Determine the (x, y) coordinate at the center of the cell enclosing the given text.  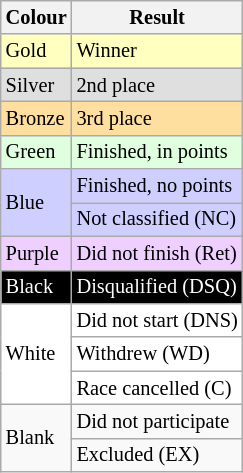
Winner (158, 51)
Withdrew (WD) (158, 354)
Disqualified (DSQ) (158, 287)
Black (36, 287)
Purple (36, 253)
Colour (36, 17)
Silver (36, 85)
3rd place (158, 118)
Gold (36, 51)
Green (36, 152)
White (36, 354)
Did not finish (Ret) (158, 253)
Finished, no points (158, 186)
Finished, in points (158, 152)
Race cancelled (C) (158, 388)
Not classified (NC) (158, 219)
Excluded (EX) (158, 455)
Blank (36, 438)
Result (158, 17)
Did not start (DNS) (158, 320)
2nd place (158, 85)
Blue (36, 202)
Bronze (36, 118)
Did not participate (158, 421)
